Find where the given text appears and provide that cell's center as [X, Y] coordinate. 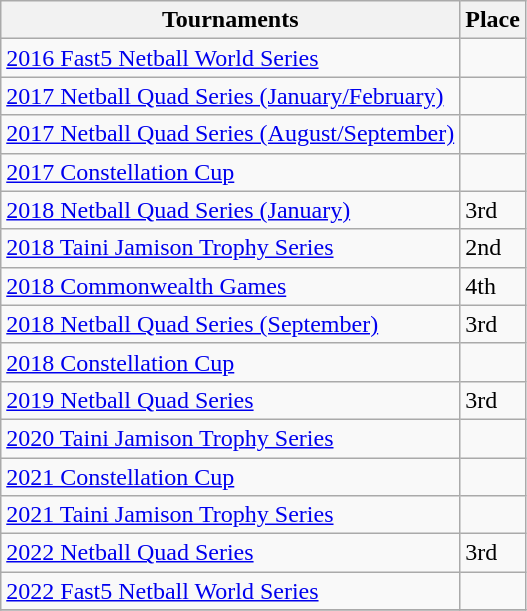
2018 Taini Jamison Trophy Series [230, 248]
2022 Fast5 Netball World Series [230, 591]
2022 Netball Quad Series [230, 553]
2nd [493, 248]
2018 Constellation Cup [230, 362]
4th [493, 286]
2020 Taini Jamison Trophy Series [230, 438]
2017 Netball Quad Series (January/February) [230, 96]
2018 Netball Quad Series (January) [230, 210]
2018 Netball Quad Series (September) [230, 324]
2018 Commonwealth Games [230, 286]
2017 Netball Quad Series (August/September) [230, 134]
2019 Netball Quad Series [230, 400]
Tournaments [230, 20]
Place [493, 20]
2016 Fast5 Netball World Series [230, 58]
2021 Constellation Cup [230, 477]
2021 Taini Jamison Trophy Series [230, 515]
2017 Constellation Cup [230, 172]
